Determine the (x, y) coordinate at the center of the cell enclosing the given text.  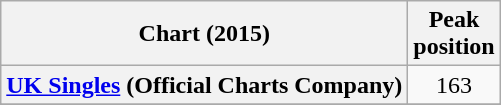
163 (454, 85)
UK Singles (Official Charts Company) (204, 85)
Chart (2015) (204, 34)
Peakposition (454, 34)
